Capture the cell that displays the provided text and extract its (x, y) central coordinate. 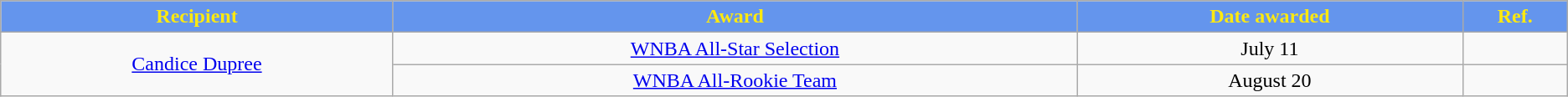
August 20 (1270, 80)
July 11 (1270, 48)
Date awarded (1270, 17)
Award (735, 17)
Ref. (1514, 17)
WNBA All-Rookie Team (735, 80)
Recipient (197, 17)
Candice Dupree (197, 64)
WNBA All-Star Selection (735, 48)
